Output the (x, y) coordinate of the center of the cell containing the given text.  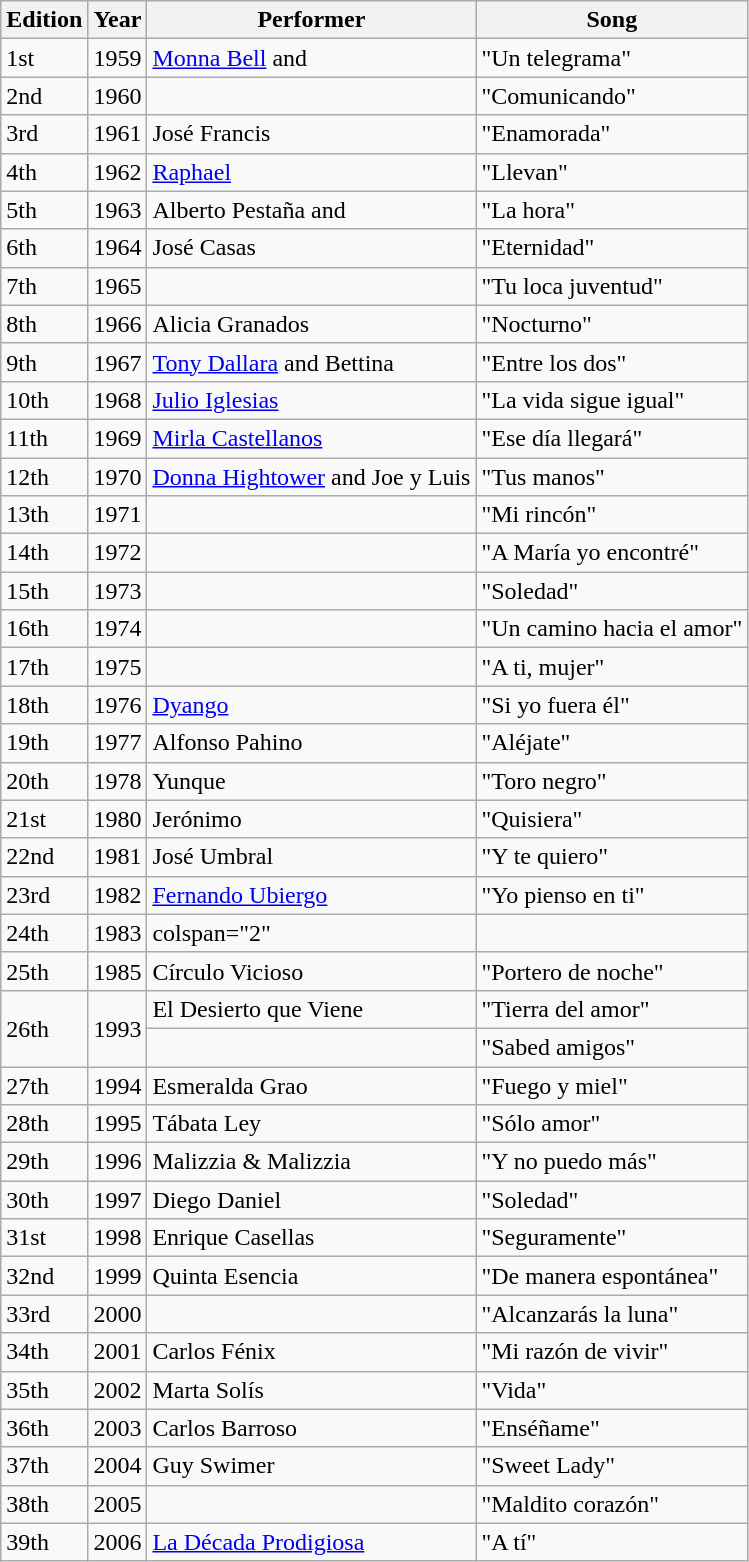
1976 (118, 705)
"Y te quiero" (612, 857)
22nd (44, 857)
16th (44, 629)
1980 (118, 819)
Malizzia & Malizzia (312, 1162)
1970 (118, 477)
Edition (44, 20)
2005 (118, 1504)
Diego Daniel (312, 1200)
José Casas (312, 248)
9th (44, 362)
"Un telegrama" (612, 58)
"Sabed amigos" (612, 1047)
Performer (312, 20)
39th (44, 1542)
"De manera espontánea" (612, 1276)
La Década Prodigiosa (312, 1542)
20th (44, 781)
30th (44, 1200)
1964 (118, 248)
"Entre los dos" (612, 362)
"A tí" (612, 1542)
"La vida sigue igual" (612, 400)
Monna Bell and (312, 58)
6th (44, 248)
1982 (118, 895)
Carlos Barroso (312, 1428)
1985 (118, 971)
26th (44, 1028)
34th (44, 1352)
Alicia Granados (312, 324)
"Enséñame" (612, 1428)
12th (44, 477)
2000 (118, 1314)
24th (44, 933)
Carlos Fénix (312, 1352)
1983 (118, 933)
Dyango (312, 705)
1963 (118, 210)
17th (44, 667)
1975 (118, 667)
19th (44, 743)
"Alcanzarás la luna" (612, 1314)
23rd (44, 895)
Year (118, 20)
1977 (118, 743)
"Yo pienso en ti" (612, 895)
Esmeralda Grao (312, 1085)
"Nocturno" (612, 324)
1978 (118, 781)
1st (44, 58)
Jerónimo (312, 819)
5th (44, 210)
"Mi rincón" (612, 515)
"Seguramente" (612, 1238)
"Si yo fuera él" (612, 705)
10th (44, 400)
"Maldito corazón" (612, 1504)
"Llevan" (612, 172)
1966 (118, 324)
"Fuego y miel" (612, 1085)
18th (44, 705)
"Eternidad" (612, 248)
Marta Solís (312, 1390)
"Sweet Lady" (612, 1466)
"Mi razón de vivir" (612, 1352)
1961 (118, 134)
Yunque (312, 781)
32nd (44, 1276)
4th (44, 172)
37th (44, 1466)
38th (44, 1504)
Donna Hightower and Joe y Luis (312, 477)
2002 (118, 1390)
"Vida" (612, 1390)
1960 (118, 96)
1994 (118, 1085)
1972 (118, 553)
1981 (118, 857)
"Portero de noche" (612, 971)
1969 (118, 438)
15th (44, 591)
"Un camino hacia el amor" (612, 629)
"Aléjate" (612, 743)
1996 (118, 1162)
Enrique Casellas (312, 1238)
14th (44, 553)
"Tu loca juventud" (612, 286)
Raphael (312, 172)
1967 (118, 362)
1962 (118, 172)
33rd (44, 1314)
"A ti, mujer" (612, 667)
31st (44, 1238)
José Francis (312, 134)
"Quisiera" (612, 819)
Guy Swimer (312, 1466)
13th (44, 515)
29th (44, 1162)
"Sólo amor" (612, 1124)
"Tierra del amor" (612, 1009)
Alfonso Pahino (312, 743)
1998 (118, 1238)
Círculo Vicioso (312, 971)
2003 (118, 1428)
1974 (118, 629)
1997 (118, 1200)
7th (44, 286)
"Comunicando" (612, 96)
35th (44, 1390)
Tábata Ley (312, 1124)
"Enamorada" (612, 134)
"Tus manos" (612, 477)
11th (44, 438)
2006 (118, 1542)
"Toro negro" (612, 781)
8th (44, 324)
Mirla Castellanos (312, 438)
1999 (118, 1276)
1993 (118, 1028)
21st (44, 819)
"Y no puedo más" (612, 1162)
"La hora" (612, 210)
Song (612, 20)
2001 (118, 1352)
Alberto Pestaña and (312, 210)
"Ese día llegará" (612, 438)
27th (44, 1085)
Quinta Esencia (312, 1276)
1959 (118, 58)
2nd (44, 96)
1995 (118, 1124)
36th (44, 1428)
"A María yo encontré" (612, 553)
Tony Dallara and Bettina (312, 362)
2004 (118, 1466)
28th (44, 1124)
1973 (118, 591)
colspan="2" (312, 933)
3rd (44, 134)
1971 (118, 515)
Julio Iglesias (312, 400)
1965 (118, 286)
El Desierto que Viene (312, 1009)
25th (44, 971)
1968 (118, 400)
Fernando Ubiergo (312, 895)
José Umbral (312, 857)
